For the text-containing cell, return its midpoint in [x, y] coordinate format. 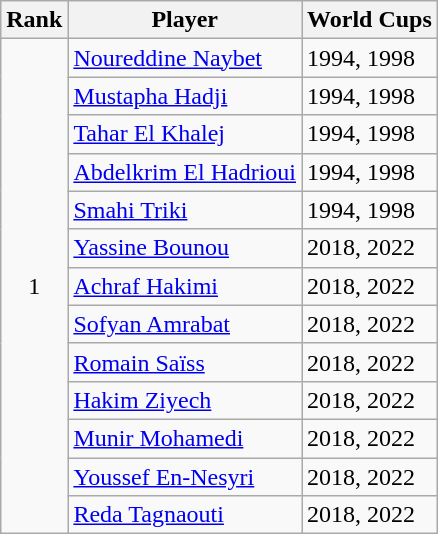
Romain Saïss [185, 362]
World Cups [370, 20]
Abdelkrim El Hadrioui [185, 172]
1 [34, 286]
Player [185, 20]
Munir Mohamedi [185, 438]
Noureddine Naybet [185, 58]
Hakim Ziyech [185, 400]
Tahar El Khalej [185, 134]
Rank [34, 20]
Smahi Triki [185, 210]
Yassine Bounou [185, 248]
Youssef En-Nesyri [185, 477]
Achraf Hakimi [185, 286]
Reda Tagnaouti [185, 515]
Sofyan Amrabat [185, 324]
Mustapha Hadji [185, 96]
